Pinpoint the cell where the given text exists, returning its [x, y] midpoint coordinate. 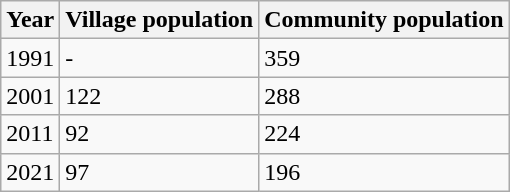
2001 [30, 96]
224 [384, 134]
2011 [30, 134]
Village population [160, 20]
Community population [384, 20]
359 [384, 58]
122 [160, 96]
- [160, 58]
92 [160, 134]
196 [384, 172]
1991 [30, 58]
2021 [30, 172]
Year [30, 20]
97 [160, 172]
288 [384, 96]
